Capture the cell that displays the provided text and extract its [x, y] central coordinate. 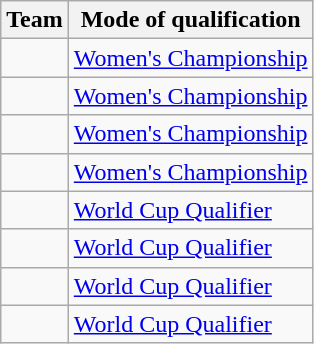
Team [35, 20]
Mode of qualification [190, 20]
